Return the [X, Y] coordinate for the center point of the cell that contains the specified text.  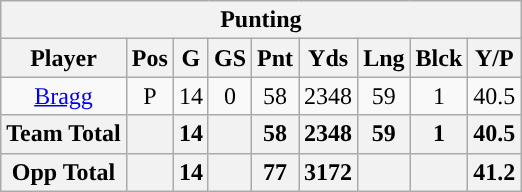
Bragg [64, 96]
Pos [150, 58]
P [150, 96]
GS [230, 58]
3172 [328, 172]
Player [64, 58]
Punting [261, 20]
0 [230, 96]
Pnt [276, 58]
Yds [328, 58]
77 [276, 172]
Opp Total [64, 172]
G [190, 58]
Blck [439, 58]
Y/P [494, 58]
Lng [384, 58]
Team Total [64, 134]
41.2 [494, 172]
